Detect which cell encompasses the target text, then output its (x, y) center coordinate. 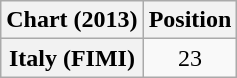
Position (190, 20)
Chart (2013) (72, 20)
Italy (FIMI) (72, 58)
23 (190, 58)
